Determine the [x, y] coordinate at the center of the cell enclosing the given text.  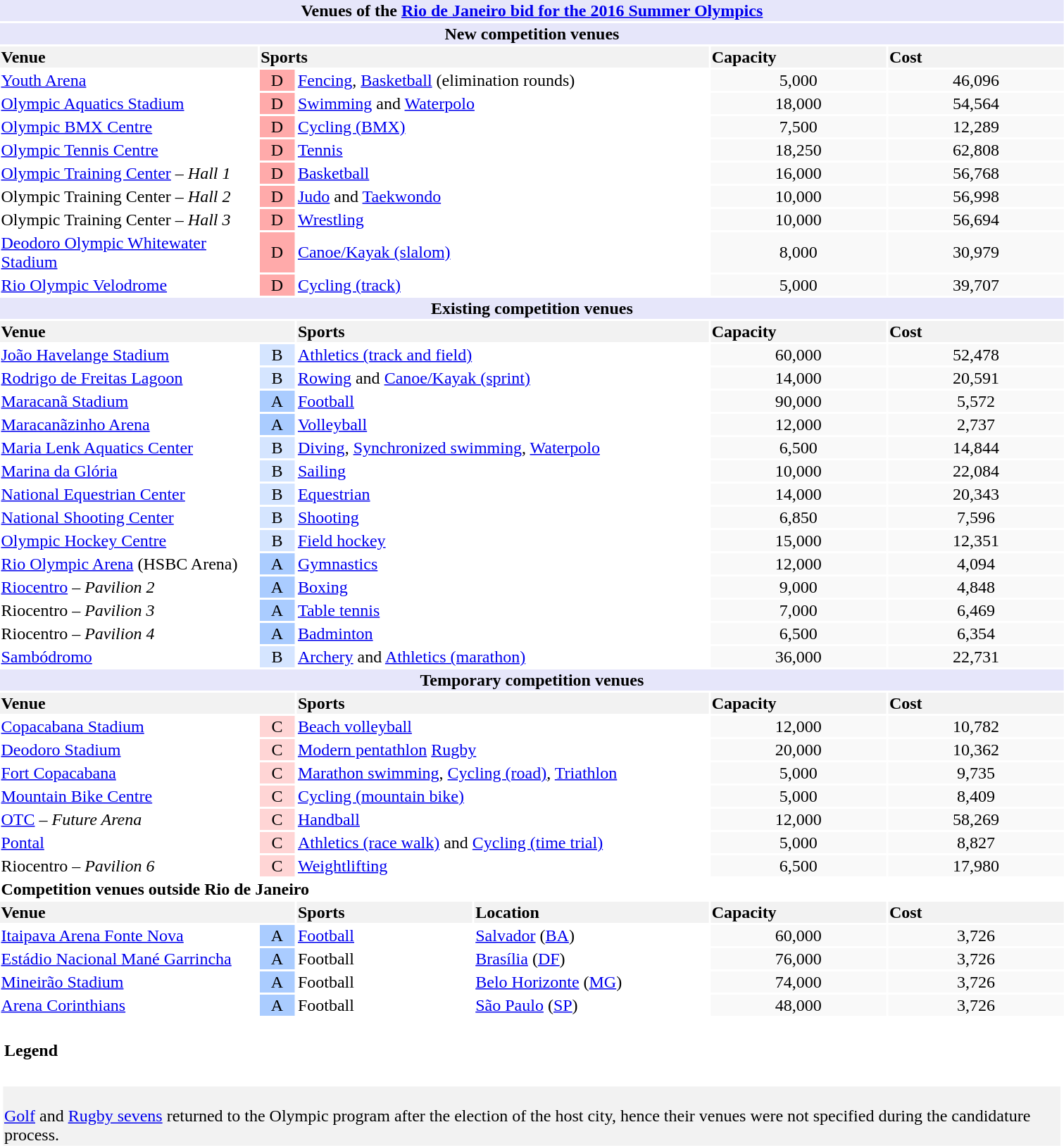
58,269 [976, 819]
9,735 [976, 773]
52,478 [976, 355]
9,000 [799, 587]
Archery and Athletics (marathon) [503, 657]
18,250 [799, 150]
36,000 [799, 657]
Table tennis [503, 610]
Deodoro Olympic Whitewater Stadium [129, 252]
Olympic Hockey Centre [129, 541]
Riocentro – Pavilion 4 [129, 634]
Olympic BMX Centre [129, 127]
Wrestling [503, 220]
Riocentro – Pavilion 6 [129, 866]
Badminton [503, 634]
12,289 [976, 127]
Equestrian [503, 494]
7,596 [976, 517]
18,000 [799, 103]
Cycling (BMX) [503, 127]
Youth Arena [129, 80]
8,827 [976, 843]
Salvador (BA) [592, 936]
Cycling (track) [503, 285]
20,591 [976, 378]
Arena Corinthians [129, 1005]
Pontal [129, 843]
Field hockey [503, 541]
7,000 [799, 610]
Mountain Bike Centre [129, 796]
Rodrigo de Freitas Lagoon [129, 378]
Modern pentathlon Rugby [503, 750]
4,094 [976, 564]
48,000 [799, 1005]
Beach volleyball [503, 726]
Olympic Tennis Centre [129, 150]
46,096 [976, 80]
Mineirão Stadium [129, 982]
Handball [503, 819]
Athletics (track and field) [503, 355]
Riocentro – Pavilion 2 [129, 587]
Existing competition venues [532, 308]
Maracanãzinho Arena [129, 424]
22,084 [976, 471]
Marathon swimming, Cycling (road), Triathlon [503, 773]
Athletics (race walk) and Cycling (time trial) [503, 843]
22,731 [976, 657]
6,469 [976, 610]
Maracanã Stadium [129, 401]
Sambódromo [129, 657]
São Paulo (SP) [592, 1005]
Olympic Training Center – Hall 1 [129, 173]
15,000 [799, 541]
12,351 [976, 541]
Cycling (mountain bike) [503, 796]
Temporary competition venues [532, 680]
Venues of the Rio de Janeiro bid for the 2016 Summer Olympics [532, 11]
6,850 [799, 517]
Boxing [503, 587]
OTC – Future Arena [129, 819]
4,848 [976, 587]
90,000 [799, 401]
Tennis [503, 150]
74,000 [799, 982]
Shooting [503, 517]
Volleyball [503, 424]
56,694 [976, 220]
56,998 [976, 196]
Fencing, Basketball (elimination rounds) [503, 80]
Diving, Synchronized swimming, Waterpolo [503, 448]
62,808 [976, 150]
Legend [532, 1051]
Basketball [503, 173]
Rio Olympic Arena (HSBC Arena) [129, 564]
Gymnastics [503, 564]
14,844 [976, 448]
Olympic Training Center – Hall 2 [129, 196]
Belo Horizonte (MG) [592, 982]
Rowing and Canoe/Kayak (sprint) [503, 378]
54,564 [976, 103]
7,500 [799, 127]
Brasília (DF) [592, 959]
João Havelange Stadium [129, 355]
Deodoro Stadium [129, 750]
National Equestrian Center [129, 494]
2,737 [976, 424]
Weightlifting [503, 866]
Location [592, 912]
Olympic Training Center – Hall 3 [129, 220]
National Shooting Center [129, 517]
39,707 [976, 285]
76,000 [799, 959]
8,409 [976, 796]
Copacabana Stadium [129, 726]
10,782 [976, 726]
Fort Copacabana [129, 773]
Rio Olympic Velodrome [129, 285]
5,572 [976, 401]
56,768 [976, 173]
30,979 [976, 252]
8,000 [799, 252]
20,343 [976, 494]
Swimming and Waterpolo [503, 103]
16,000 [799, 173]
Judo and Taekwondo [503, 196]
6,354 [976, 634]
Riocentro – Pavilion 3 [129, 610]
Olympic Aquatics Stadium [129, 103]
New competition venues [532, 34]
Maria Lenk Aquatics Center [129, 448]
17,980 [976, 866]
20,000 [799, 750]
Itaipava Arena Fonte Nova [129, 936]
Marina da Glória [129, 471]
Canoe/Kayak (slalom) [503, 252]
10,362 [976, 750]
Sailing [503, 471]
Estádio Nacional Mané Garrincha [129, 959]
Competition venues outside Rio de Janeiro [532, 889]
